Pinpoint the cell where the given text exists, returning its (X, Y) midpoint coordinate. 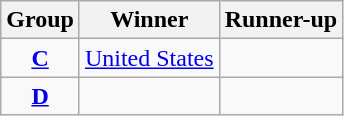
United States (149, 58)
Runner-up (281, 20)
Group (40, 20)
C (40, 58)
Winner (149, 20)
D (40, 96)
